Output the [x, y] coordinate of the center of the cell containing the given text.  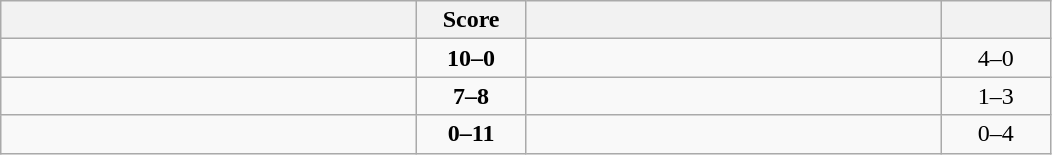
7–8 [472, 96]
4–0 [996, 58]
0–11 [472, 134]
0–4 [996, 134]
10–0 [472, 58]
1–3 [996, 96]
Score [472, 20]
